Pinpoint the cell where the given text exists, returning its (X, Y) midpoint coordinate. 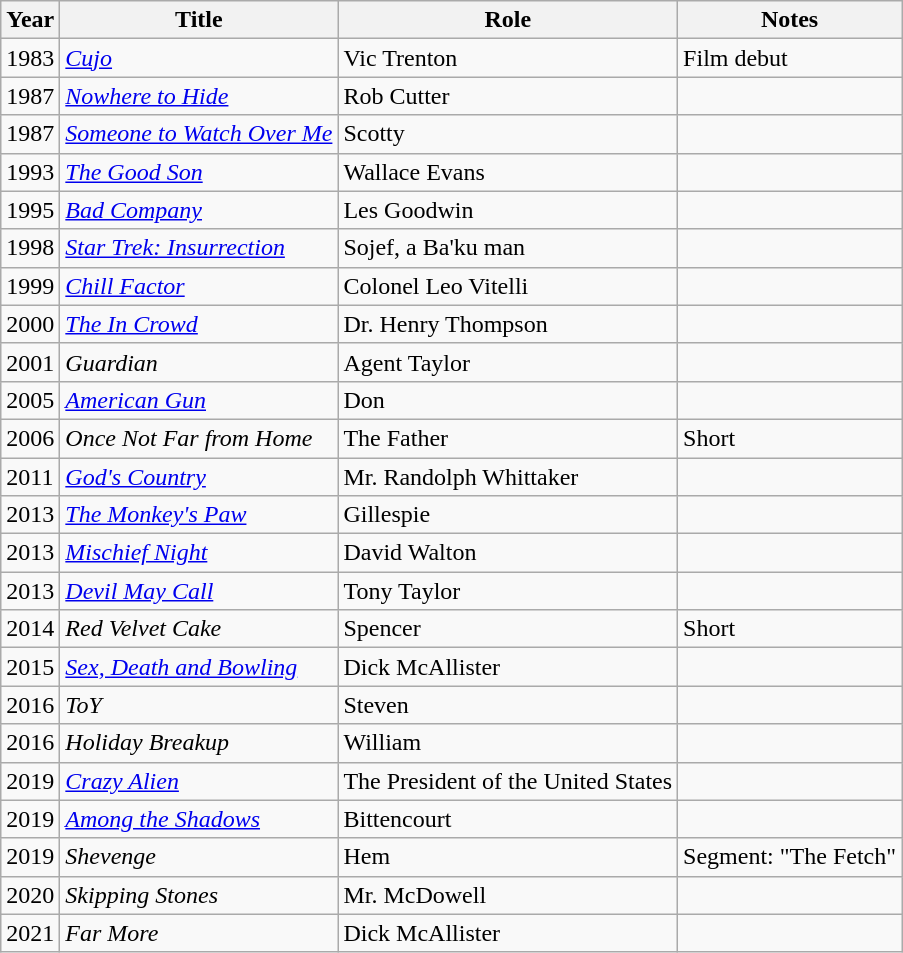
Colonel Leo Vitelli (508, 286)
2021 (30, 933)
ToY (199, 705)
Dr. Henry Thompson (508, 324)
Someone to Watch Over Me (199, 134)
2011 (30, 477)
2020 (30, 895)
Devil May Call (199, 591)
2001 (30, 362)
American Gun (199, 400)
Nowhere to Hide (199, 96)
Segment: "The Fetch" (790, 857)
Don (508, 400)
The Father (508, 438)
David Walton (508, 553)
1983 (30, 58)
Red Velvet Cake (199, 629)
Spencer (508, 629)
2014 (30, 629)
1995 (30, 210)
Crazy Alien (199, 781)
William (508, 743)
2006 (30, 438)
Scotty (508, 134)
Far More (199, 933)
The Monkey's Paw (199, 515)
Mischief Night (199, 553)
God's Country (199, 477)
Film debut (790, 58)
Tony Taylor (508, 591)
Once Not Far from Home (199, 438)
Mr. McDowell (508, 895)
1993 (30, 172)
Sojef, a Ba'ku man (508, 248)
Year (30, 20)
2000 (30, 324)
Cujo (199, 58)
Title (199, 20)
Rob Cutter (508, 96)
Skipping Stones (199, 895)
2015 (30, 667)
The Good Son (199, 172)
Shevenge (199, 857)
Mr. Randolph Whittaker (508, 477)
Vic Trenton (508, 58)
Bittencourt (508, 819)
Guardian (199, 362)
Holiday Breakup (199, 743)
Wallace Evans (508, 172)
1998 (30, 248)
Role (508, 20)
The In Crowd (199, 324)
1999 (30, 286)
Steven (508, 705)
Agent Taylor (508, 362)
Bad Company (199, 210)
Les Goodwin (508, 210)
Gillespie (508, 515)
Chill Factor (199, 286)
2005 (30, 400)
Star Trek: Insurrection (199, 248)
Among the Shadows (199, 819)
Hem (508, 857)
The President of the United States (508, 781)
Sex, Death and Bowling (199, 667)
Notes (790, 20)
